For the text-containing cell, return its midpoint in (X, Y) coordinate format. 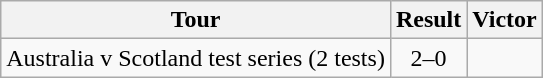
Australia v Scotland test series (2 tests) (196, 58)
2–0 (428, 58)
Victor (504, 20)
Result (428, 20)
Tour (196, 20)
